Identify which cell holds the provided text, then report its [x, y] central coordinate. 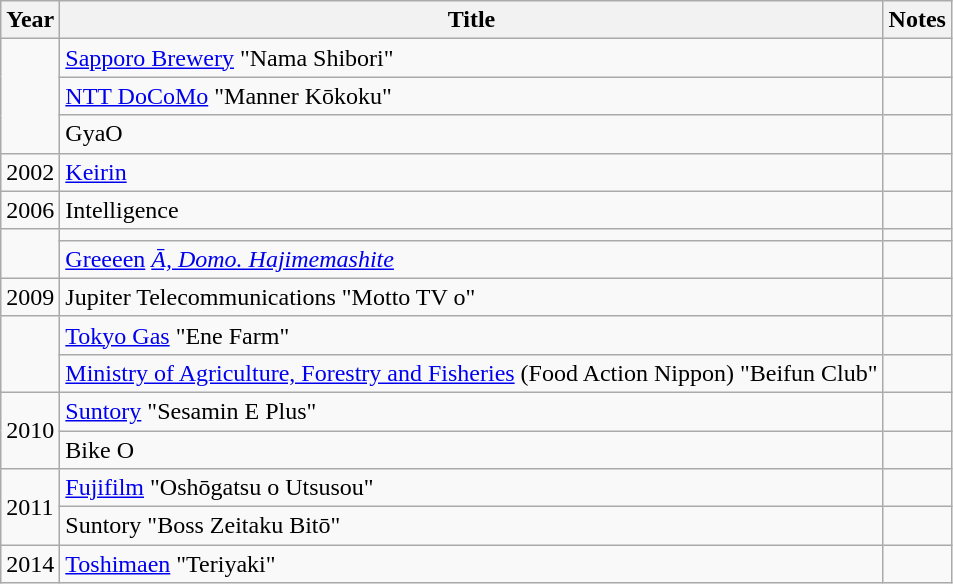
2014 [30, 564]
Tokyo Gas "Ene Farm" [472, 335]
Intelligence [472, 210]
2011 [30, 507]
Sapporo Brewery "Nama Shibori" [472, 58]
Notes [917, 20]
Toshimaen "Teriyaki" [472, 564]
Jupiter Telecommunications "Motto TV o" [472, 297]
Suntory "Sesamin E Plus" [472, 411]
Fujifilm "Oshōgatsu o Utsusou" [472, 488]
2009 [30, 297]
2010 [30, 430]
2002 [30, 172]
GyaO [472, 134]
Bike O [472, 449]
2006 [30, 210]
Ministry of Agriculture, Forestry and Fisheries (Food Action Nippon) "Beifun Club" [472, 373]
Title [472, 20]
Suntory "Boss Zeitaku Bitō" [472, 526]
NTT DoCoMo "Manner Kōkoku" [472, 96]
Year [30, 20]
Keirin [472, 172]
Greeeen Ā, Domo. Hajimemashite [472, 259]
